Detect which cell encompasses the target text, then output its (X, Y) center coordinate. 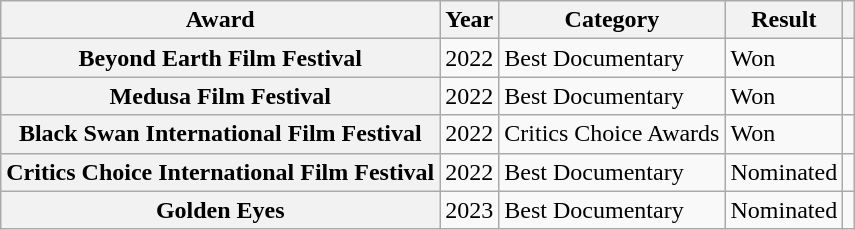
2023 (470, 210)
Golden Eyes (220, 210)
Year (470, 20)
Critics Choice International Film Festival (220, 172)
Category (612, 20)
Beyond Earth Film Festival (220, 58)
Black Swan International Film Festival (220, 134)
Result (784, 20)
Medusa Film Festival (220, 96)
Critics Choice Awards (612, 134)
Award (220, 20)
